Determine the (x, y) coordinate at the center of the cell enclosing the given text.  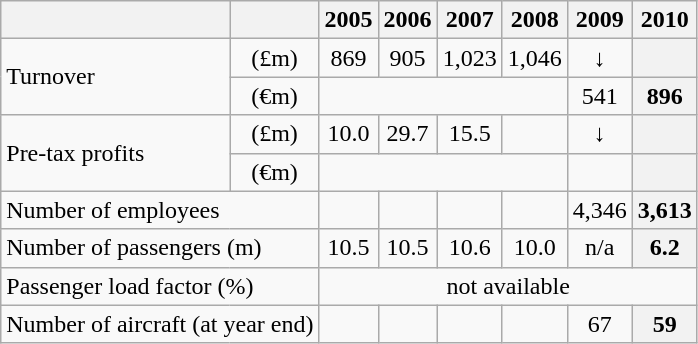
2006 (408, 20)
29.7 (408, 134)
905 (408, 58)
2009 (600, 20)
4,346 (600, 210)
896 (664, 96)
n/a (600, 248)
Turnover (116, 77)
869 (348, 58)
Number of employees (160, 210)
2010 (664, 20)
not available (508, 286)
3,613 (664, 210)
1,023 (470, 58)
Pre-tax profits (116, 153)
15.5 (470, 134)
541 (600, 96)
2007 (470, 20)
67 (600, 324)
1,046 (534, 58)
10.6 (470, 248)
59 (664, 324)
2008 (534, 20)
6.2 (664, 248)
Number of aircraft (at year end) (160, 324)
Passenger load factor (%) (160, 286)
Number of passengers (m) (160, 248)
2005 (348, 20)
